Detect which cell encompasses the target text, then output its [x, y] center coordinate. 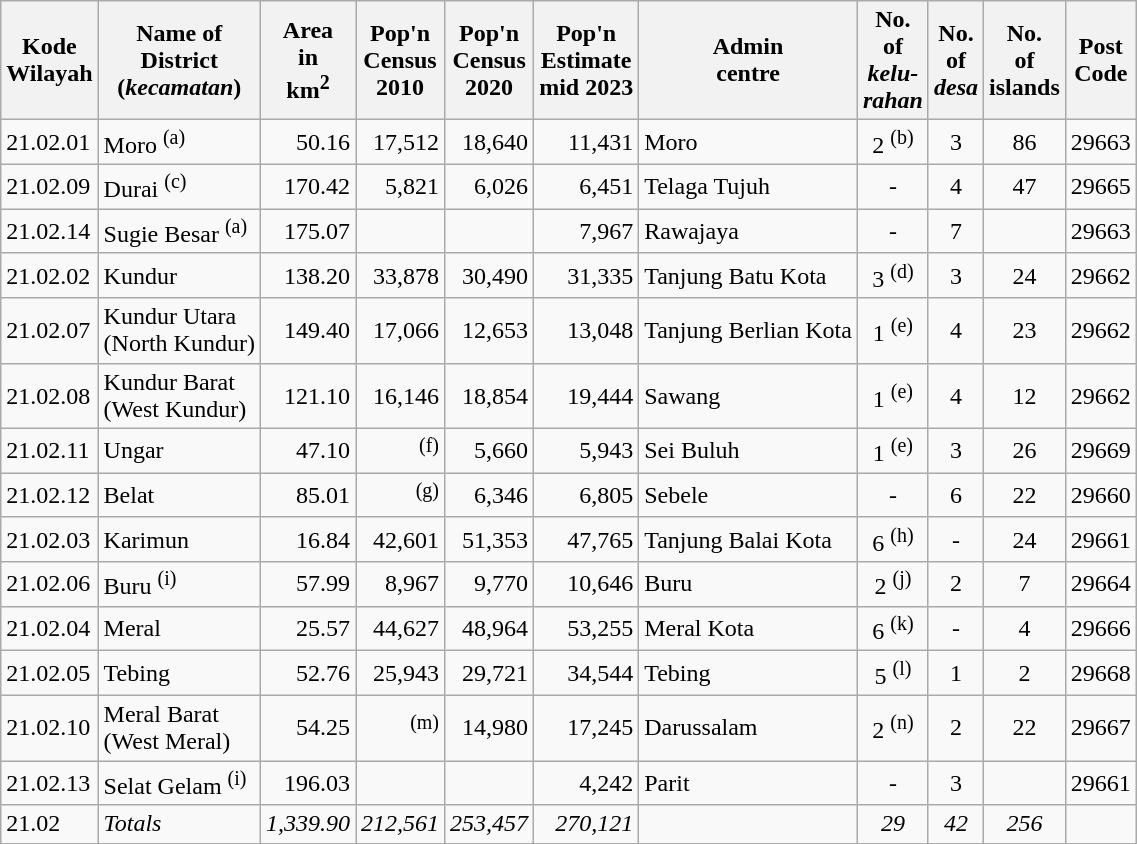
121.10 [308, 396]
12 [1025, 396]
Ungar [179, 450]
2 (b) [892, 142]
8,967 [400, 584]
44,627 [400, 628]
5,660 [490, 450]
Area inkm2 [308, 60]
253,457 [490, 824]
4,242 [586, 784]
29665 [1100, 186]
29669 [1100, 450]
5,943 [586, 450]
1 [956, 674]
52.76 [308, 674]
212,561 [400, 824]
149.40 [308, 330]
18,854 [490, 396]
29664 [1100, 584]
21.02.03 [50, 540]
29667 [1100, 728]
6,451 [586, 186]
33,878 [400, 276]
No. ofislands [1025, 60]
42 [956, 824]
26 [1025, 450]
12,653 [490, 330]
50.16 [308, 142]
6 (h) [892, 540]
(m) [400, 728]
25.57 [308, 628]
170.42 [308, 186]
(g) [400, 496]
Pop'nEstimatemid 2023 [586, 60]
270,121 [586, 824]
Tanjung Berlian Kota [748, 330]
21.02.13 [50, 784]
14,980 [490, 728]
21.02.01 [50, 142]
18,640 [490, 142]
Pop'nCensus2010 [400, 60]
1,339.90 [308, 824]
3 (d) [892, 276]
Sebele [748, 496]
86 [1025, 142]
21.02.05 [50, 674]
Kode Wilayah [50, 60]
Name ofDistrict(kecamatan) [179, 60]
17,512 [400, 142]
Tanjung Batu Kota [748, 276]
2 (n) [892, 728]
138.20 [308, 276]
Kundur [179, 276]
196.03 [308, 784]
29,721 [490, 674]
6,346 [490, 496]
23 [1025, 330]
16.84 [308, 540]
PostCode [1100, 60]
29668 [1100, 674]
6 (k) [892, 628]
34,544 [586, 674]
Telaga Tujuh [748, 186]
Sugie Besar (a) [179, 232]
47,765 [586, 540]
Totals [179, 824]
7,967 [586, 232]
(f) [400, 450]
25,943 [400, 674]
51,353 [490, 540]
21.02.04 [50, 628]
6,805 [586, 496]
48,964 [490, 628]
29666 [1100, 628]
10,646 [586, 584]
16,146 [400, 396]
Buru (i) [179, 584]
19,444 [586, 396]
21.02.06 [50, 584]
85.01 [308, 496]
47.10 [308, 450]
Sei Buluh [748, 450]
No.ofkelu-rahan [892, 60]
Karimun [179, 540]
53,255 [586, 628]
30,490 [490, 276]
Sawang [748, 396]
Selat Gelam (i) [179, 784]
Moro [748, 142]
Parit [748, 784]
42,601 [400, 540]
21.02.12 [50, 496]
Admin centre [748, 60]
Tanjung Balai Kota [748, 540]
Buru [748, 584]
Pop'nCensus2020 [490, 60]
31,335 [586, 276]
54.25 [308, 728]
6 [956, 496]
21.02.11 [50, 450]
Meral Barat (West Meral) [179, 728]
21.02.02 [50, 276]
47 [1025, 186]
13,048 [586, 330]
21.02.14 [50, 232]
6,026 [490, 186]
29 [892, 824]
Kundur Barat (West Kundur) [179, 396]
Darussalam [748, 728]
21.02 [50, 824]
11,431 [586, 142]
256 [1025, 824]
21.02.10 [50, 728]
175.07 [308, 232]
17,245 [586, 728]
21.02.07 [50, 330]
17,066 [400, 330]
Moro (a) [179, 142]
Meral Kota [748, 628]
5,821 [400, 186]
No.ofdesa [956, 60]
21.02.09 [50, 186]
21.02.08 [50, 396]
5 (l) [892, 674]
Durai (c) [179, 186]
Meral [179, 628]
Kundur Utara (North Kundur) [179, 330]
2 (j) [892, 584]
Rawajaya [748, 232]
9,770 [490, 584]
Belat [179, 496]
29660 [1100, 496]
57.99 [308, 584]
